Capture the cell that displays the provided text and extract its [x, y] central coordinate. 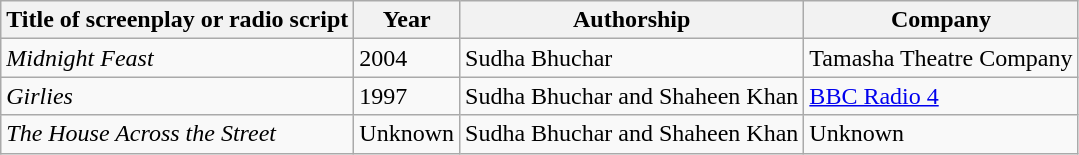
Year [407, 20]
1997 [407, 96]
Title of screenplay or radio script [178, 20]
Company [941, 20]
Sudha Bhuchar [632, 58]
Girlies [178, 96]
Authorship [632, 20]
The House Across the Street [178, 134]
Midnight Feast [178, 58]
2004 [407, 58]
Tamasha Theatre Company [941, 58]
BBC Radio 4 [941, 96]
